Determine the (x, y) coordinate at the center of the cell enclosing the given text.  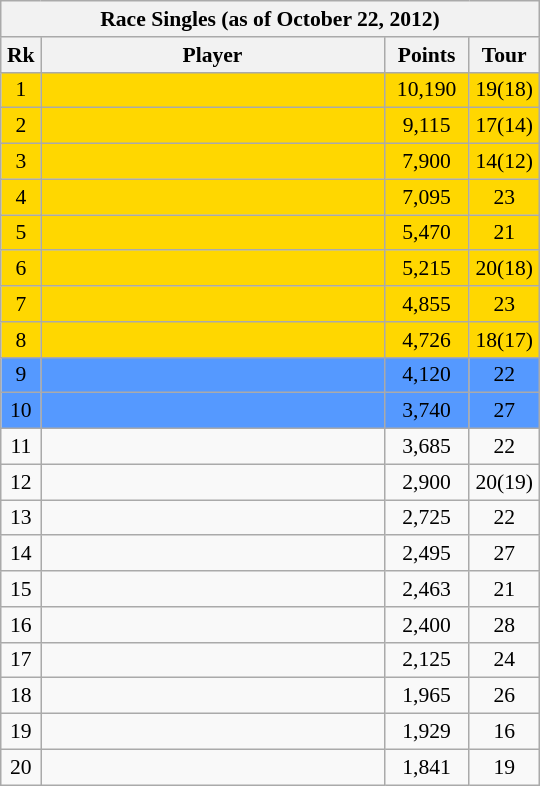
6 (21, 269)
19(18) (504, 90)
3,685 (426, 447)
2,495 (426, 554)
7,095 (426, 197)
4,120 (426, 375)
1,965 (426, 696)
18(17) (504, 340)
9 (21, 375)
4,855 (426, 304)
Rk (21, 55)
Race Singles (as of October 22, 2012) (270, 19)
17 (21, 660)
8 (21, 340)
5,470 (426, 233)
Tour (504, 55)
17(14) (504, 126)
26 (504, 696)
2,125 (426, 660)
5 (21, 233)
11 (21, 447)
4,726 (426, 340)
13 (21, 518)
2,400 (426, 625)
4 (21, 197)
10 (21, 411)
2 (21, 126)
1,841 (426, 767)
12 (21, 482)
10,190 (426, 90)
1 (21, 90)
14 (21, 554)
Points (426, 55)
20(19) (504, 482)
14(12) (504, 162)
9,115 (426, 126)
20 (21, 767)
2,900 (426, 482)
Player (212, 55)
5,215 (426, 269)
28 (504, 625)
7,900 (426, 162)
2,463 (426, 589)
24 (504, 660)
18 (21, 696)
2,725 (426, 518)
20(18) (504, 269)
3 (21, 162)
3,740 (426, 411)
1,929 (426, 732)
7 (21, 304)
15 (21, 589)
